Provide the (x, y) coordinate of the cell's center where the given text is located.  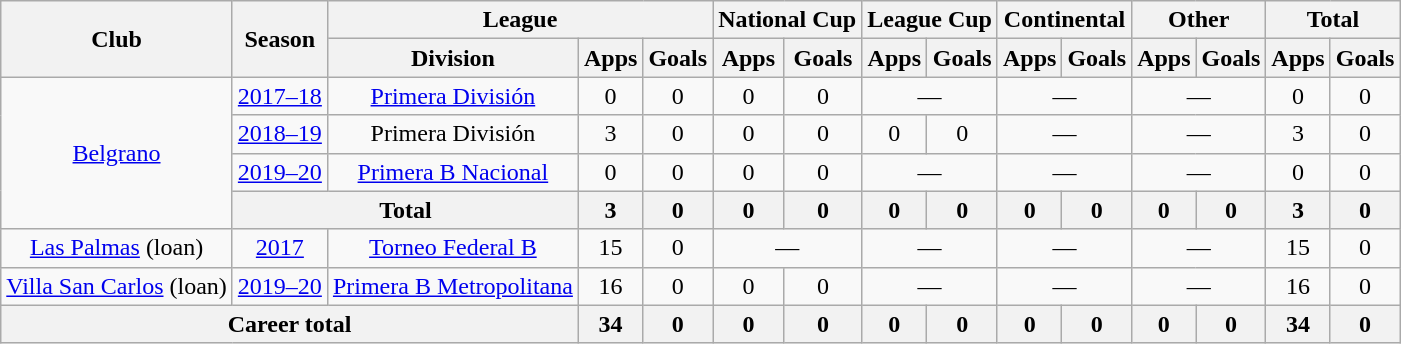
Continental (1064, 20)
2017 (280, 248)
Club (117, 39)
National Cup (788, 20)
Primera B Metropolitana (452, 286)
Division (452, 58)
Season (280, 39)
2018–19 (280, 134)
2017–18 (280, 96)
Villa San Carlos (loan) (117, 286)
Other (1199, 20)
League (520, 20)
League Cup (930, 20)
Career total (290, 324)
Las Palmas (loan) (117, 248)
Primera B Nacional (452, 172)
Belgrano (117, 153)
Torneo Federal B (452, 248)
